Locate the cell with the specified text and output its [X, Y] center coordinate. 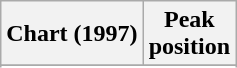
Chart (1997) [72, 34]
Peakposition [189, 34]
